Locate the cell with the specified text and output its [x, y] center coordinate. 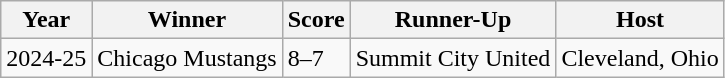
8–7 [316, 58]
2024-25 [46, 58]
Runner-Up [453, 20]
Cleveland, Ohio [640, 58]
Year [46, 20]
Score [316, 20]
Winner [187, 20]
Host [640, 20]
Chicago Mustangs [187, 58]
Summit City United [453, 58]
